Identify which cell holds the provided text, then report its (X, Y) central coordinate. 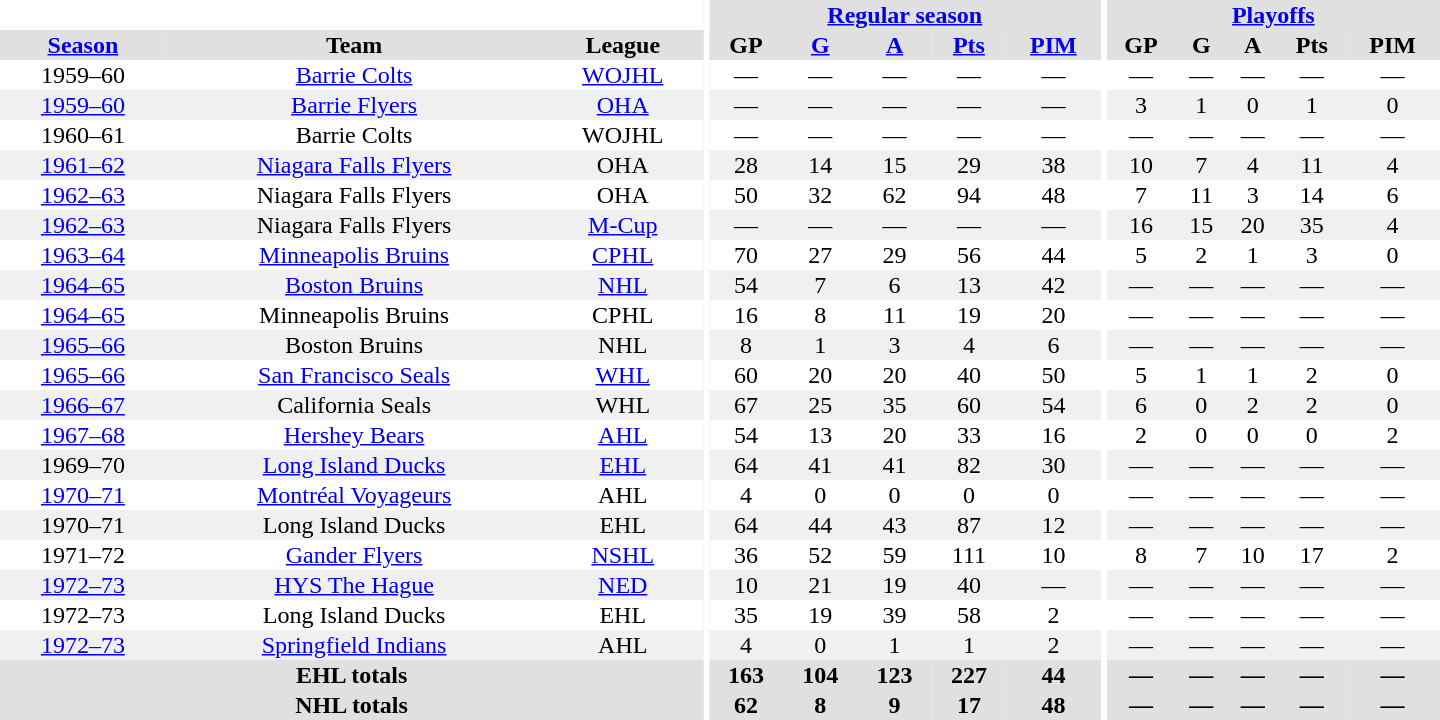
67 (746, 405)
30 (1054, 465)
36 (746, 555)
21 (820, 585)
Playoffs (1273, 15)
94 (969, 195)
39 (894, 615)
NED (622, 585)
163 (746, 675)
32 (820, 195)
1963–64 (83, 255)
League (622, 45)
1971–72 (83, 555)
227 (969, 675)
25 (820, 405)
EHL totals (352, 675)
Barrie Flyers (354, 105)
52 (820, 555)
M-Cup (622, 225)
82 (969, 465)
Regular season (905, 15)
California Seals (354, 405)
43 (894, 525)
NSHL (622, 555)
9 (894, 705)
HYS The Hague (354, 585)
58 (969, 615)
San Francisco Seals (354, 375)
Springfield Indians (354, 645)
56 (969, 255)
Montréal Voyageurs (354, 495)
38 (1054, 165)
1961–62 (83, 165)
1969–70 (83, 465)
NHL totals (352, 705)
1967–68 (83, 435)
Hershey Bears (354, 435)
1966–67 (83, 405)
59 (894, 555)
Season (83, 45)
12 (1054, 525)
Gander Flyers (354, 555)
87 (969, 525)
42 (1054, 285)
28 (746, 165)
111 (969, 555)
27 (820, 255)
Team (354, 45)
1960–61 (83, 135)
33 (969, 435)
123 (894, 675)
104 (820, 675)
70 (746, 255)
